Detect which cell encompasses the target text, then output its (x, y) center coordinate. 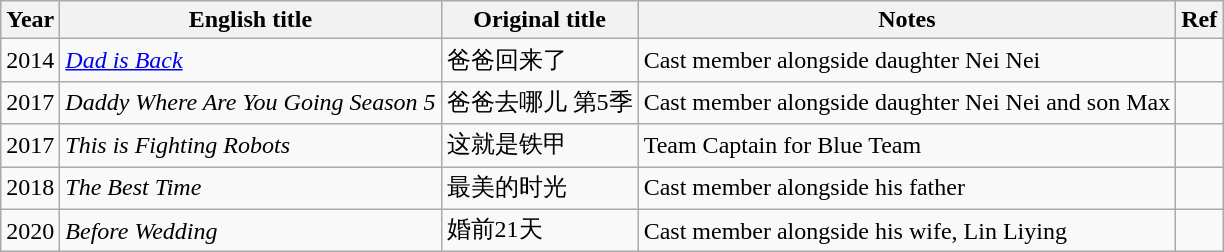
婚前21天 (540, 230)
Before Wedding (250, 230)
Cast member alongside daughter Nei Nei (907, 60)
This is Fighting Robots (250, 146)
Notes (907, 20)
2018 (30, 188)
Cast member alongside daughter Nei Nei and son Max (907, 102)
Team Captain for Blue Team (907, 146)
Year (30, 20)
Dad is Back (250, 60)
Cast member alongside his father (907, 188)
Original title (540, 20)
English title (250, 20)
The Best Time (250, 188)
爸爸回来了 (540, 60)
2020 (30, 230)
爸爸去哪儿 第5季 (540, 102)
Daddy Where Are You Going Season 5 (250, 102)
Ref (1200, 20)
这就是铁甲 (540, 146)
Cast member alongside his wife, Lin Liying (907, 230)
最美的时光 (540, 188)
2014 (30, 60)
